Output the [x, y] coordinate of the center of the cell containing the given text.  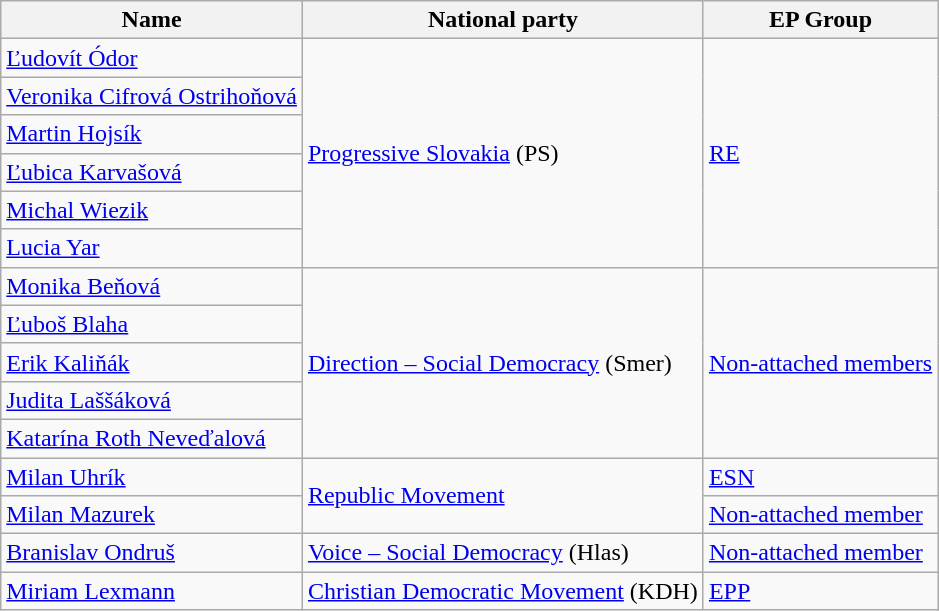
Michal Wiezik [152, 210]
Branislav Ondruš [152, 553]
Milan Uhrík [152, 477]
ESN [820, 477]
Voice – Social Democracy (Hlas) [502, 553]
Milan Mazurek [152, 515]
Direction – Social Democracy (Smer) [502, 362]
Miriam Lexmann [152, 591]
Name [152, 20]
Monika Beňová [152, 286]
Katarína Roth Neveďalová [152, 438]
EPP [820, 591]
Progressive Slovakia (PS) [502, 153]
Republic Movement [502, 496]
Lucia Yar [152, 248]
Judita Laššáková [152, 400]
Ľuboš Blaha [152, 324]
Erik Kaliňák [152, 362]
Christian Democratic Movement (KDH) [502, 591]
Ľubica Karvašová [152, 172]
Veronika Cifrová Ostrihoňová [152, 96]
National party [502, 20]
Non-attached members [820, 362]
RE [820, 153]
Martin Hojsík [152, 134]
Ľudovít Ódor [152, 58]
EP Group [820, 20]
